Provide the [x, y] coordinate of the cell's center where the given text is located.  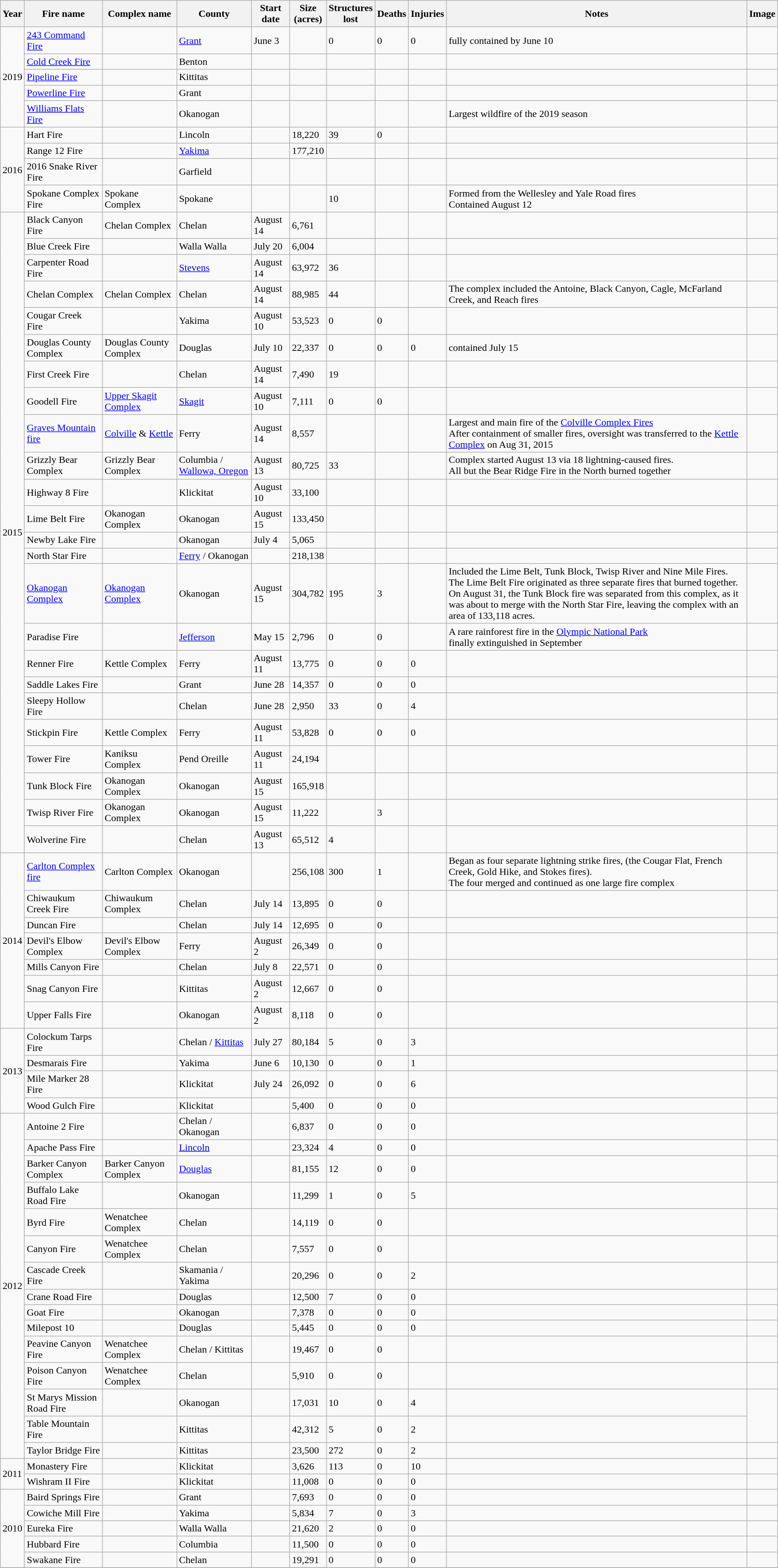
Renner Fire [64, 663]
63,972 [308, 268]
Upper Falls Fire [64, 1015]
304,782 [308, 593]
7,557 [308, 1249]
Notes [597, 14]
7,111 [308, 401]
26,092 [308, 1084]
12 [350, 1169]
24,194 [308, 759]
11,500 [308, 1544]
Milepost 10 [64, 1328]
12,695 [308, 925]
Cascade Creek Fire [64, 1275]
2011 [12, 1474]
133,450 [308, 519]
11,008 [308, 1482]
contained July 15 [597, 348]
Swakane Fire [64, 1560]
2015 [12, 532]
177,210 [308, 151]
26,349 [308, 946]
Newby Lake Fire [64, 540]
Blue Creek Fire [64, 246]
5,400 [308, 1105]
2012 [12, 1286]
80,725 [308, 465]
July 4 [271, 540]
Colockum Tarps Fire [64, 1042]
33,100 [308, 492]
First Creek Fire [64, 374]
Ferry / Okanogan [214, 556]
Tunk Block Fire [64, 786]
2016 [12, 169]
19,291 [308, 1560]
Eureka Fire [64, 1529]
Paradise Fire [64, 637]
Injuries [427, 14]
Fire name [64, 14]
Desmarais Fire [64, 1063]
8,118 [308, 1015]
Year [12, 14]
Columbia [214, 1544]
21,620 [308, 1529]
Graves Mountain fire [64, 433]
Williams Flats Fire [64, 114]
Twisp River Fire [64, 813]
Deaths [392, 14]
Garfield [214, 172]
Upper Skagit Complex [140, 401]
22,571 [308, 967]
5,445 [308, 1328]
Apache Pass Fire [64, 1148]
Cold Creek Fire [64, 62]
19,467 [308, 1349]
2019 [12, 77]
Black Canyon Fire [64, 225]
11,299 [308, 1196]
80,184 [308, 1042]
July 10 [271, 348]
6 [427, 1084]
2016 Snake River Fire [64, 172]
7,378 [308, 1312]
July 24 [271, 1084]
Stevens [214, 268]
218,138 [308, 556]
12,500 [308, 1297]
Buffalo Lake Road Fire [64, 1196]
6,761 [308, 225]
113 [350, 1466]
10,130 [308, 1063]
3,626 [308, 1466]
Chiwaukum Creek Fire [64, 904]
13,895 [308, 904]
Image [762, 14]
36 [350, 268]
Lime Belt Fire [64, 519]
Monastery Fire [64, 1466]
County [214, 14]
81,155 [308, 1169]
5,910 [308, 1376]
Carlton Complex [140, 872]
Spokane Complex [140, 199]
Poison Canyon Fire [64, 1376]
2014 [12, 941]
300 [350, 872]
Jefferson [214, 637]
88,985 [308, 295]
2013 [12, 1071]
fully contained by June 10 [597, 40]
St Marys Mission Road Fire [64, 1403]
Complex name [140, 14]
A rare rainforest fire in the Olympic National Parkfinally extinguished in September [597, 637]
May 15 [271, 637]
June 3 [271, 40]
Snag Canyon Fire [64, 988]
65,512 [308, 840]
11,222 [308, 813]
Skamania / Yakima [214, 1275]
195 [350, 593]
53,828 [308, 733]
Spokane Complex Fire [64, 199]
42,312 [308, 1429]
6,004 [308, 246]
18,220 [308, 135]
Chiwaukum Complex [140, 904]
Sleepy Hollow Fire [64, 706]
Carpenter Road Fire [64, 268]
Pend Oreille [214, 759]
Carlton Complex fire [64, 872]
Mills Canyon Fire [64, 967]
7,693 [308, 1497]
2010 [12, 1529]
Columbia / Wallowa, Oregon [214, 465]
Range 12 Fire [64, 151]
June 6 [271, 1063]
17,031 [308, 1403]
23,324 [308, 1148]
Cowiche Mill Fire [64, 1513]
44 [350, 295]
Powerline Fire [64, 93]
North Star Fire [64, 556]
Goodell Fire [64, 401]
Kaniksu Complex [140, 759]
19 [350, 374]
Mile Marker 28 Fire [64, 1084]
Taylor Bridge Fire [64, 1450]
5,834 [308, 1513]
Wolverine Fire [64, 840]
Stickpin Fire [64, 733]
The complex included the Antoine, Black Canyon, Cagle, McFarland Creek, and Reach fires [597, 295]
Canyon Fire [64, 1249]
22,337 [308, 348]
14,357 [308, 684]
Wishram II Fire [64, 1482]
53,523 [308, 321]
Colville & Kettle [140, 433]
Skagit [214, 401]
Highway 8 Fire [64, 492]
2,796 [308, 637]
Hubbard Fire [64, 1544]
Structureslost [350, 14]
Wood Gulch Fire [64, 1105]
Hart Fire [64, 135]
Antoine 2 Fire [64, 1127]
Size(acres) [308, 14]
6,837 [308, 1127]
8,557 [308, 433]
14,119 [308, 1222]
5,065 [308, 540]
Complex started August 13 via 18 lightning-caused fires. All but the Bear Ridge Fire in the North burned together [597, 465]
Baird Springs Fire [64, 1497]
Spokane [214, 199]
Benton [214, 62]
Peavine Canyon Fire [64, 1349]
Table Mountain Fire [64, 1429]
243 Command Fire [64, 40]
Saddle Lakes Fire [64, 684]
Formed from the Wellesley and Yale Road firesContained August 12 [597, 199]
12,667 [308, 988]
20,296 [308, 1275]
39 [350, 135]
July 8 [271, 967]
Byrd Fire [64, 1222]
July 20 [271, 246]
Largest wildfire of the 2019 season [597, 114]
July 27 [271, 1042]
23,500 [308, 1450]
272 [350, 1450]
Start date [271, 14]
Duncan Fire [64, 925]
165,918 [308, 786]
Cougar Creek Fire [64, 321]
Pipeline Fire [64, 77]
Chelan / Okanogan [214, 1127]
Crane Road Fire [64, 1297]
Tower Fire [64, 759]
256,108 [308, 872]
Goat Fire [64, 1312]
7,490 [308, 374]
2,950 [308, 706]
13,775 [308, 663]
